Detect which cell encompasses the target text, then output its [X, Y] center coordinate. 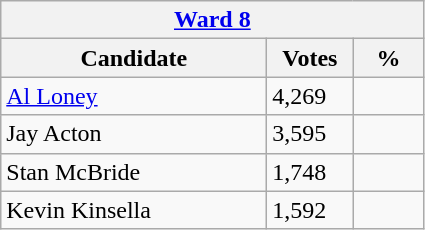
% [388, 58]
Al Loney [134, 96]
Jay Acton [134, 134]
Stan McBride [134, 172]
3,595 [310, 134]
1,592 [310, 210]
Kevin Kinsella [134, 210]
4,269 [310, 96]
Candidate [134, 58]
Votes [310, 58]
1,748 [310, 172]
Ward 8 [212, 20]
